Return [X, Y] of the center of cell containing provided text 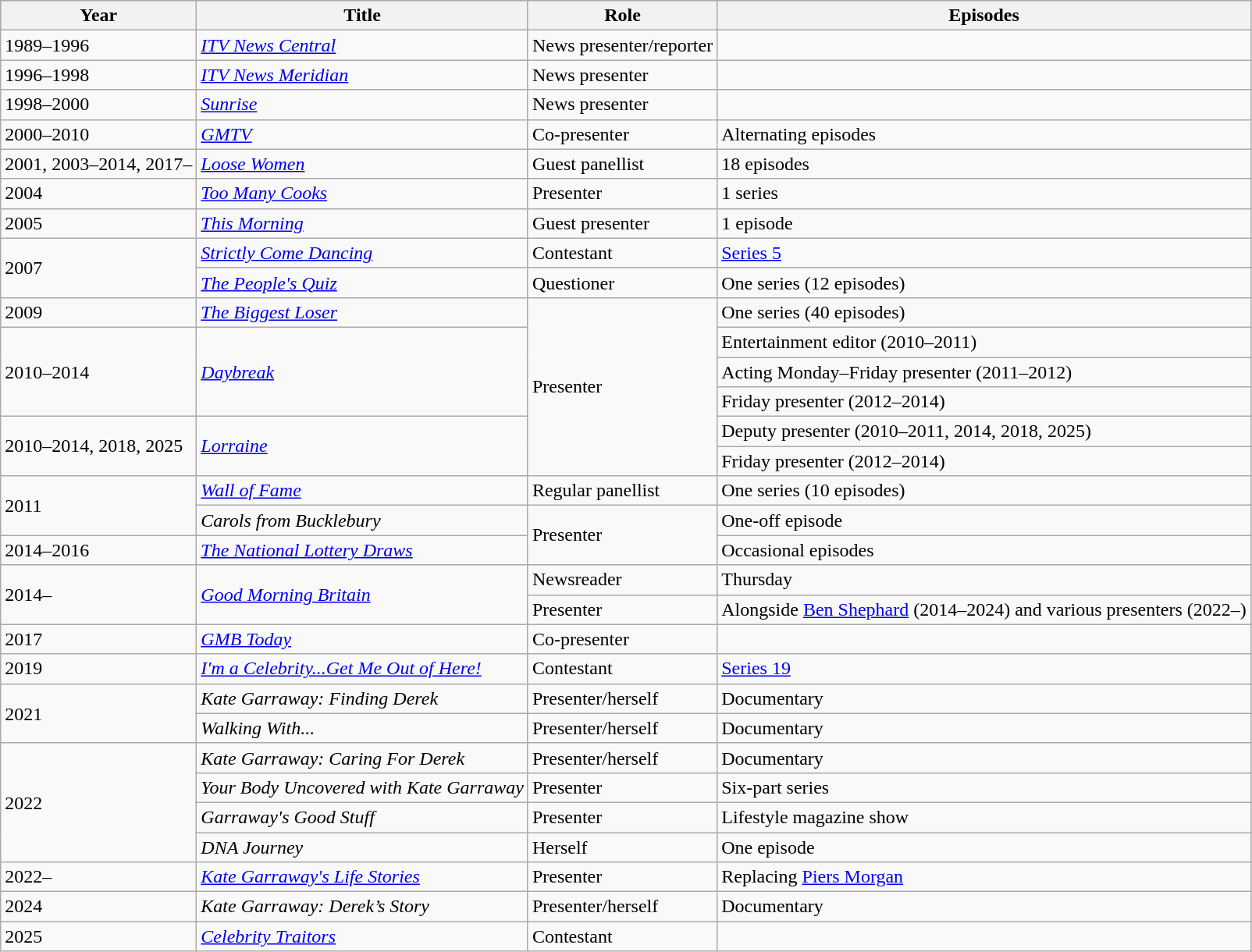
2009 [98, 312]
2010–2014, 2018, 2025 [98, 446]
2010–2014 [98, 371]
Herself [622, 847]
Year [98, 16]
2014– [98, 595]
Six-part series [984, 787]
Strictly Come Dancing [362, 253]
Occasional episodes [984, 550]
Kate Garraway: Caring For Derek [362, 758]
Kate Garraway: Derek’s Story [362, 907]
Kate Garraway's Life Stories [362, 877]
One series (10 episodes) [984, 491]
Good Morning Britain [362, 595]
2001, 2003–2014, 2017– [98, 164]
News presenter/reporter [622, 45]
Questioner [622, 282]
Too Many Cooks [362, 194]
Garraway's Good Stuff [362, 817]
2005 [98, 223]
Series 5 [984, 253]
This Morning [362, 223]
Walking With... [362, 728]
2021 [98, 713]
1998–2000 [98, 105]
Replacing Piers Morgan [984, 877]
Alongside Ben Shephard (2014–2024) and various presenters (2022–) [984, 609]
Guest panellist [622, 164]
One series (12 episodes) [984, 282]
Kate Garraway: Finding Derek [362, 698]
Loose Women [362, 164]
Title [362, 16]
Role [622, 16]
The National Lottery Draws [362, 550]
Lorraine [362, 446]
2017 [98, 639]
Acting Monday–Friday presenter (2011–2012) [984, 372]
2019 [98, 669]
Episodes [984, 16]
1996–1998 [98, 75]
Your Body Uncovered with Kate Garraway [362, 787]
GMTV [362, 134]
Daybreak [362, 371]
ITV News Meridian [362, 75]
Entertainment editor (2010–2011) [984, 342]
Newsreader [622, 580]
2024 [98, 907]
Wall of Fame [362, 491]
Series 19 [984, 669]
GMB Today [362, 639]
1 episode [984, 223]
Guest presenter [622, 223]
2014–2016 [98, 550]
Regular panellist [622, 491]
18 episodes [984, 164]
2022– [98, 877]
2011 [98, 506]
2022 [98, 802]
Deputy presenter (2010–2011, 2014, 2018, 2025) [984, 432]
ITV News Central [362, 45]
Lifestyle magazine show [984, 817]
Sunrise [362, 105]
Alternating episodes [984, 134]
2025 [98, 936]
Carols from Bucklebury [362, 520]
One-off episode [984, 520]
The People's Quiz [362, 282]
Celebrity Traitors [362, 936]
One series (40 episodes) [984, 312]
One episode [984, 847]
2007 [98, 268]
The Biggest Loser [362, 312]
DNA Journey [362, 847]
2004 [98, 194]
1 series [984, 194]
1989–1996 [98, 45]
I'm a Celebrity...Get Me Out of Here! [362, 669]
2000–2010 [98, 134]
Thursday [984, 580]
